Detect which cell encompasses the target text, then output its [x, y] center coordinate. 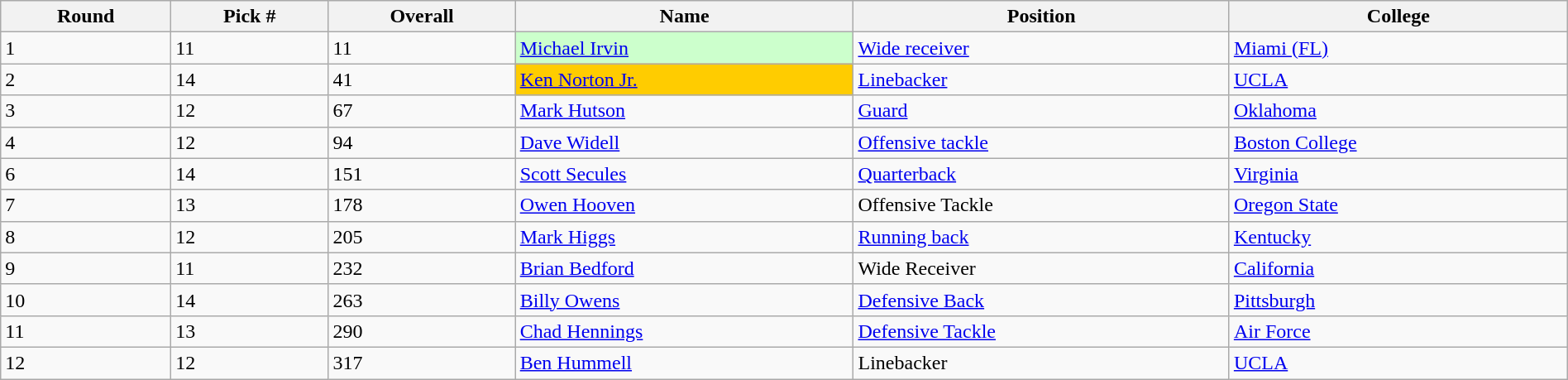
10 [86, 300]
6 [86, 174]
151 [422, 174]
Scott Secules [685, 174]
Ben Hummell [685, 363]
California [1398, 268]
1 [86, 48]
4 [86, 142]
Overall [422, 17]
Virginia [1398, 174]
Miami (FL) [1398, 48]
Name [685, 17]
2 [86, 79]
Ken Norton Jr. [685, 79]
41 [422, 79]
Pittsburgh [1398, 300]
Chad Hennings [685, 331]
Oklahoma [1398, 111]
Offensive tackle [1041, 142]
Kentucky [1398, 237]
263 [422, 300]
94 [422, 142]
Michael Irvin [685, 48]
9 [86, 268]
Oregon State [1398, 205]
College [1398, 17]
Owen Hooven [685, 205]
Offensive Tackle [1041, 205]
Boston College [1398, 142]
Mark Hutson [685, 111]
178 [422, 205]
Dave Widell [685, 142]
205 [422, 237]
Round [86, 17]
Pick # [250, 17]
67 [422, 111]
Position [1041, 17]
Mark Higgs [685, 237]
Wide receiver [1041, 48]
Air Force [1398, 331]
Quarterback [1041, 174]
290 [422, 331]
Wide Receiver [1041, 268]
Running back [1041, 237]
Brian Bedford [685, 268]
232 [422, 268]
Billy Owens [685, 300]
8 [86, 237]
317 [422, 363]
7 [86, 205]
Guard [1041, 111]
Defensive Back [1041, 300]
Defensive Tackle [1041, 331]
3 [86, 111]
